From the cell containing the given text, extract its center point as [X, Y] coordinate. 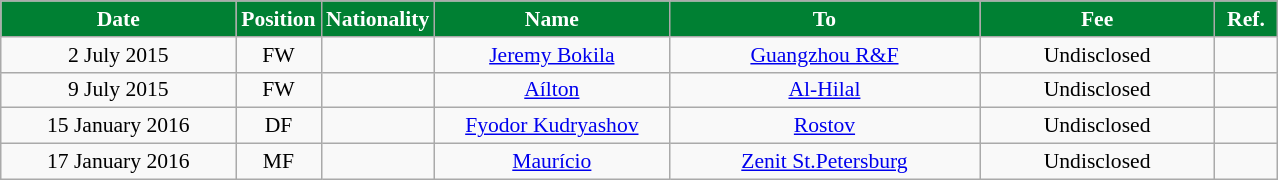
Guangzhou R&F [824, 55]
Zenit St.Petersburg [824, 162]
Ref. [1246, 19]
To [824, 19]
Nationality [378, 19]
Date [118, 19]
15 January 2016 [118, 126]
Rostov [824, 126]
MF [278, 162]
Maurício [552, 162]
Jeremy Bokila [552, 55]
DF [278, 126]
Aílton [552, 90]
2 July 2015 [118, 55]
Name [552, 19]
Fee [1098, 19]
Position [278, 19]
17 January 2016 [118, 162]
Fyodor Kudryashov [552, 126]
9 July 2015 [118, 90]
Al-Hilal [824, 90]
